From the cell containing the given text, extract its center point as (x, y) coordinate. 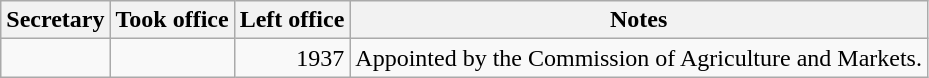
Took office (172, 20)
1937 (292, 58)
Appointed by the Commission of Agriculture and Markets. (639, 58)
Secretary (56, 20)
Left office (292, 20)
Notes (639, 20)
